Determine the [x, y] coordinate at the center of the cell enclosing the given text.  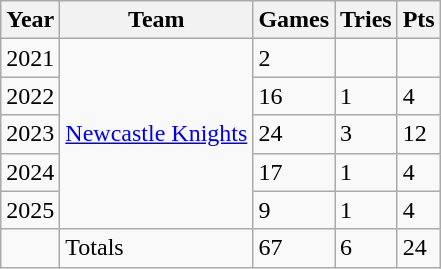
2021 [30, 58]
Newcastle Knights [156, 134]
17 [294, 172]
16 [294, 96]
Tries [366, 20]
67 [294, 248]
6 [366, 248]
3 [366, 134]
Year [30, 20]
2023 [30, 134]
12 [418, 134]
Totals [156, 248]
2 [294, 58]
Games [294, 20]
2025 [30, 210]
Team [156, 20]
2022 [30, 96]
9 [294, 210]
2024 [30, 172]
Pts [418, 20]
